Output the [X, Y] coordinate of the center of the cell containing the given text.  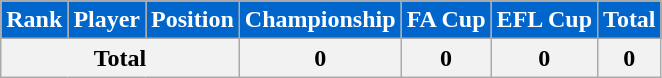
Championship [320, 20]
Rank [34, 20]
FA Cup [446, 20]
Player [107, 20]
Position [193, 20]
EFL Cup [544, 20]
